Capture the cell that displays the provided text and extract its [X, Y] central coordinate. 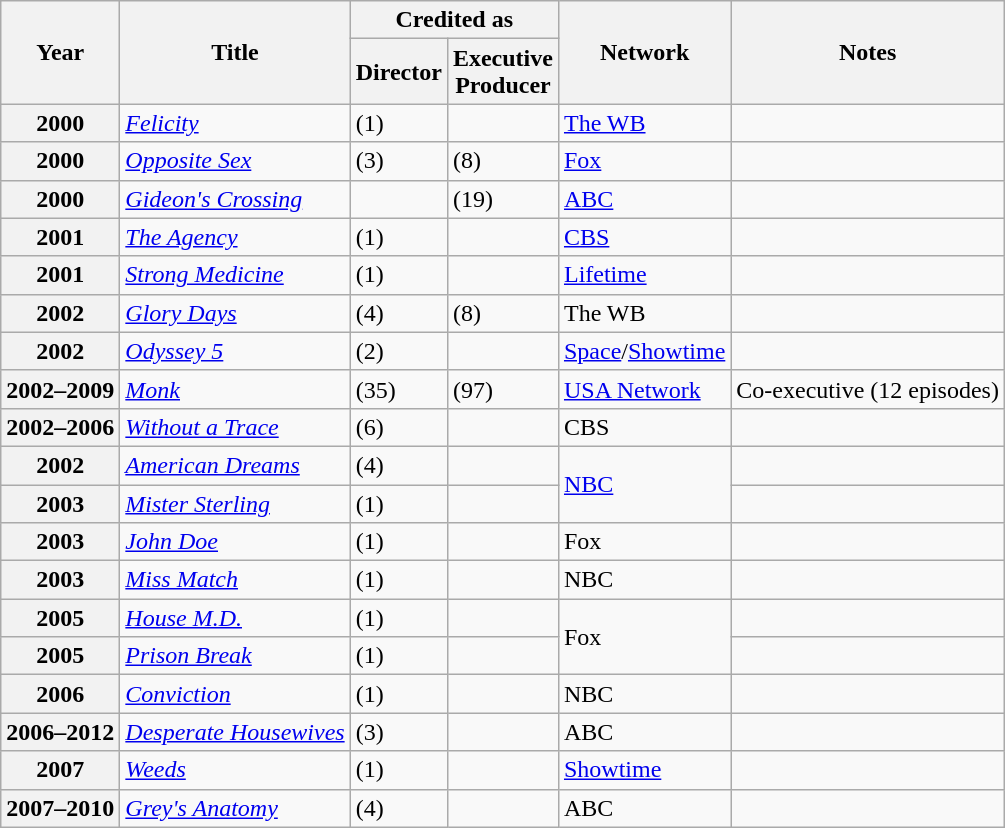
Gideon's Crossing [235, 199]
(6) [398, 427]
Strong Medicine [235, 275]
Co-executive (12 episodes) [868, 389]
Space/Showtime [644, 351]
American Dreams [235, 465]
Network [644, 52]
Felicity [235, 123]
Title [235, 52]
Desperate Housewives [235, 732]
(2) [398, 351]
2006 [60, 694]
Weeds [235, 770]
ExecutiveProducer [502, 72]
(97) [502, 389]
Monk [235, 389]
Lifetime [644, 275]
(35) [398, 389]
2007–2010 [60, 808]
Credited as [454, 20]
2002–2006 [60, 427]
Odyssey 5 [235, 351]
Glory Days [235, 313]
Notes [868, 52]
Year [60, 52]
The Agency [235, 237]
2006–2012 [60, 732]
Showtime [644, 770]
Mister Sterling [235, 503]
Grey's Anatomy [235, 808]
Without a Trace [235, 427]
Conviction [235, 694]
Prison Break [235, 656]
(19) [502, 199]
Opposite Sex [235, 161]
2007 [60, 770]
House M.D. [235, 618]
USA Network [644, 389]
2002–2009 [60, 389]
Director [398, 72]
Miss Match [235, 580]
John Doe [235, 542]
